Identify which cell holds the provided text, then report its (X, Y) central coordinate. 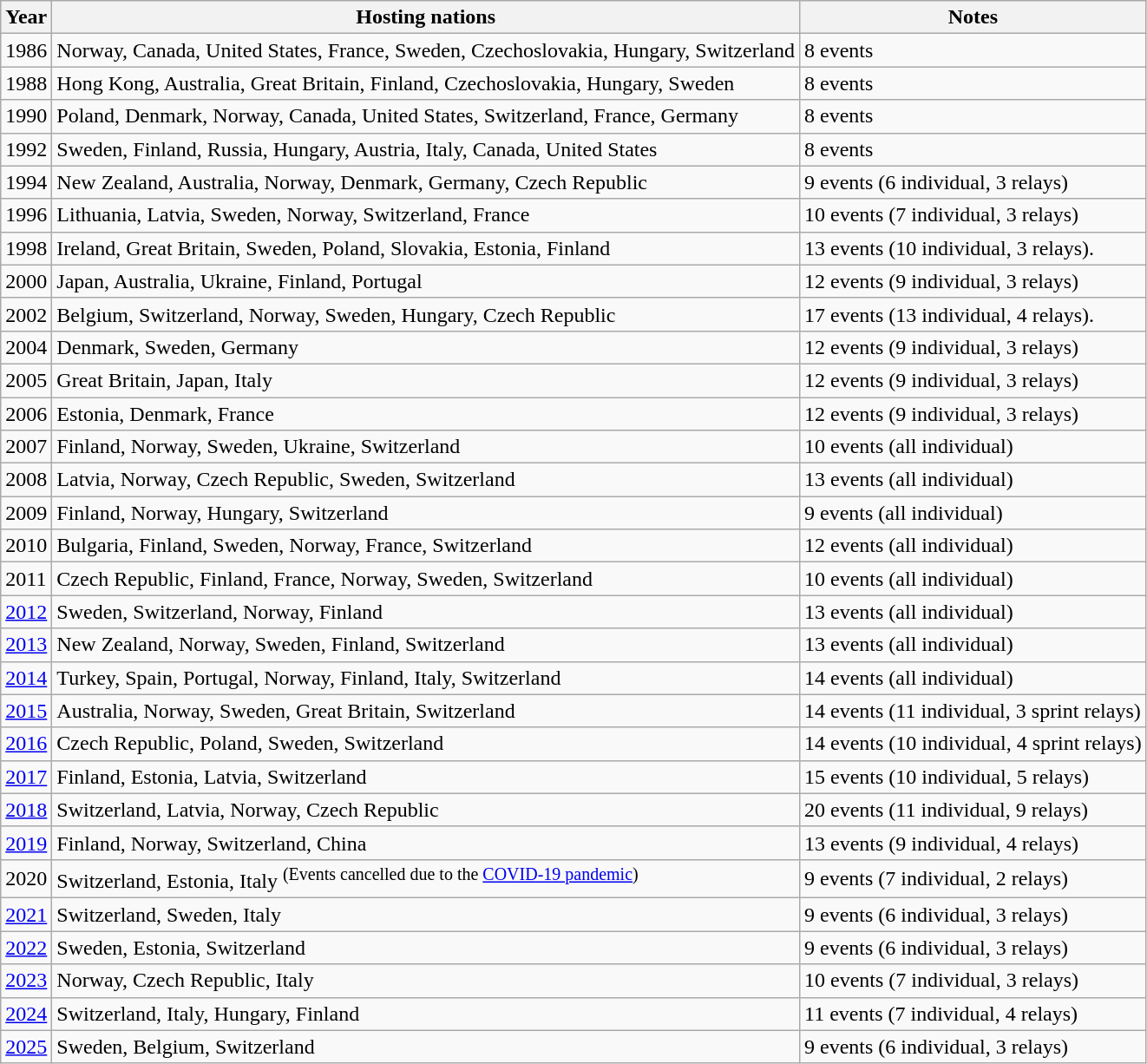
Sweden, Finland, Russia, Hungary, Austria, Italy, Canada, United States (426, 149)
1986 (26, 50)
Switzerland, Estonia, Italy (Events cancelled due to the COVID-19 pandemic) (426, 878)
Finland, Norway, Switzerland, China (426, 843)
14 events (10 individual, 4 sprint relays) (973, 744)
2015 (26, 711)
13 events (10 individual, 3 relays). (973, 248)
1998 (26, 248)
Norway, Czech Republic, Italy (426, 981)
Belgium, Switzerland, Norway, Sweden, Hungary, Czech Republic (426, 314)
1990 (26, 116)
15 events (10 individual, 5 relays) (973, 777)
Latvia, Norway, Czech Republic, Sweden, Switzerland (426, 480)
2025 (26, 1047)
2022 (26, 948)
1992 (26, 149)
2023 (26, 981)
20 events (11 individual, 9 relays) (973, 810)
2012 (26, 612)
Lithuania, Latvia, Sweden, Norway, Switzerland, France (426, 215)
2018 (26, 810)
Denmark, Sweden, Germany (426, 347)
Czech Republic, Finland, France, Norway, Sweden, Switzerland (426, 579)
1996 (26, 215)
Switzerland, Latvia, Norway, Czech Republic (426, 810)
Sweden, Belgium, Switzerland (426, 1047)
Japan, Australia, Ukraine, Finland, Portugal (426, 281)
Year (26, 17)
Australia, Norway, Sweden, Great Britain, Switzerland (426, 711)
Notes (973, 17)
2010 (26, 546)
2017 (26, 777)
14 events (all individual) (973, 678)
Czech Republic, Poland, Sweden, Switzerland (426, 744)
2011 (26, 579)
1988 (26, 83)
Poland, Denmark, Norway, Canada, United States, Switzerland, France, Germany (426, 116)
Switzerland, Sweden, Italy (426, 915)
Finland, Norway, Sweden, Ukraine, Switzerland (426, 447)
Sweden, Estonia, Switzerland (426, 948)
2019 (26, 843)
New Zealand, Norway, Sweden, Finland, Switzerland (426, 645)
9 events (7 individual, 2 relays) (973, 878)
Sweden, Switzerland, Norway, Finland (426, 612)
2009 (26, 513)
2007 (26, 447)
2013 (26, 645)
Estonia, Denmark, France (426, 414)
9 events (all individual) (973, 513)
Turkey, Spain, Portugal, Norway, Finland, Italy, Switzerland (426, 678)
Finland, Estonia, Latvia, Switzerland (426, 777)
17 events (13 individual, 4 relays). (973, 314)
2008 (26, 480)
2002 (26, 314)
2000 (26, 281)
Hong Kong, Australia, Great Britain, Finland, Czechoslovakia, Hungary, Sweden (426, 83)
11 events (7 individual, 4 relays) (973, 1014)
2006 (26, 414)
2020 (26, 878)
2016 (26, 744)
New Zealand, Australia, Norway, Denmark, Germany, Czech Republic (426, 182)
Switzerland, Italy, Hungary, Finland (426, 1014)
13 events (9 individual, 4 relays) (973, 843)
2021 (26, 915)
1994 (26, 182)
12 events (all individual) (973, 546)
14 events (11 individual, 3 sprint relays) (973, 711)
2014 (26, 678)
2024 (26, 1014)
Finland, Norway, Hungary, Switzerland (426, 513)
2005 (26, 380)
Hosting nations (426, 17)
Great Britain, Japan, Italy (426, 380)
Ireland, Great Britain, Sweden, Poland, Slovakia, Estonia, Finland (426, 248)
Norway, Canada, United States, France, Sweden, Czechoslovakia, Hungary, Switzerland (426, 50)
Bulgaria, Finland, Sweden, Norway, France, Switzerland (426, 546)
2004 (26, 347)
